Detect which cell encompasses the target text, then output its [x, y] center coordinate. 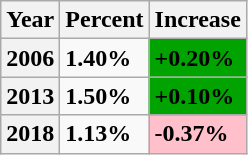
1.40% [104, 58]
2013 [30, 96]
2006 [30, 58]
Increase [198, 20]
Year [30, 20]
+0.20% [198, 58]
+0.10% [198, 96]
2018 [30, 134]
-0.37% [198, 134]
1.50% [104, 96]
Percent [104, 20]
1.13% [104, 134]
